Locate the cell with the specified text and output its (X, Y) center coordinate. 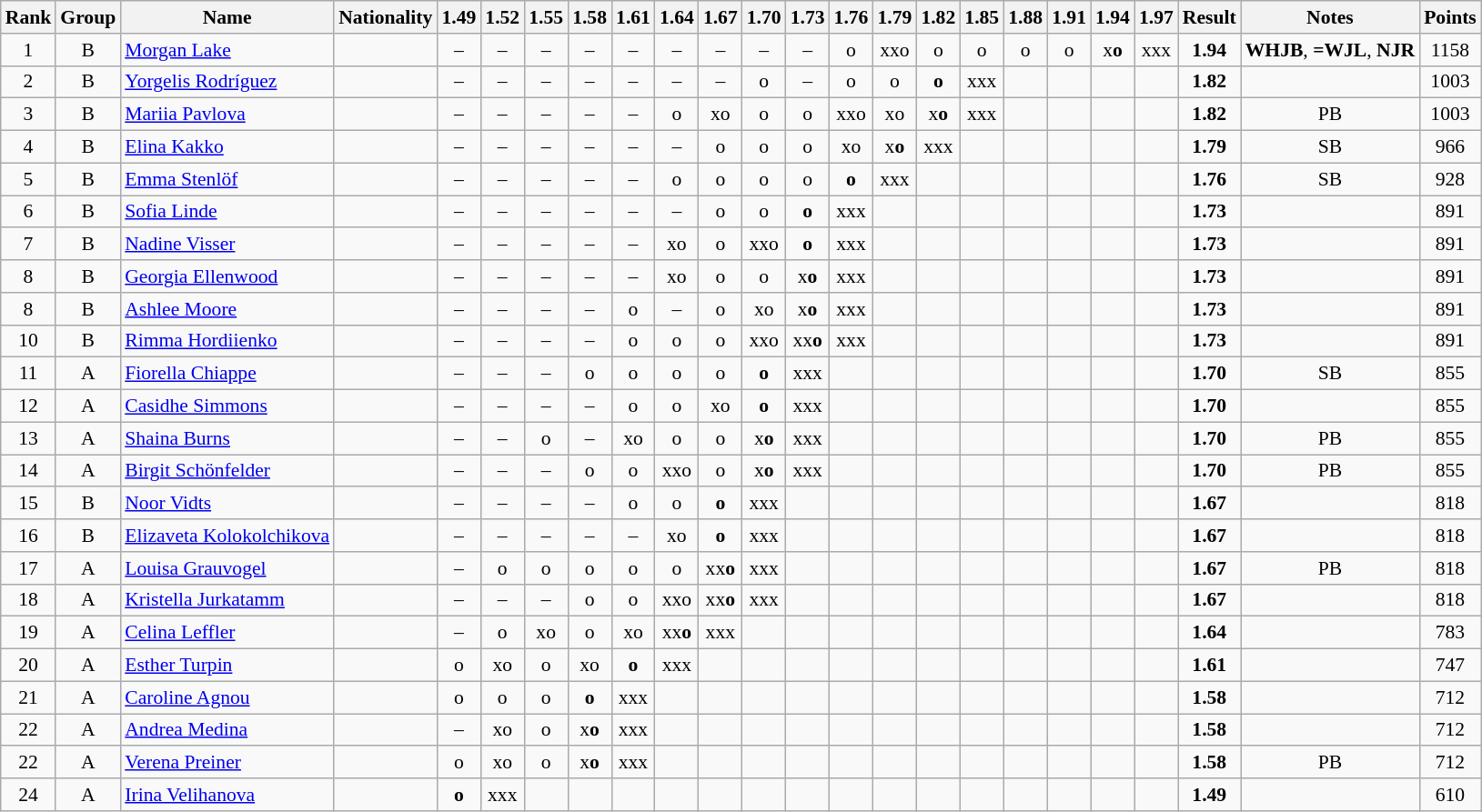
Group (87, 17)
7 (29, 245)
Emma Stenlöf (227, 179)
WHJB, =WJL, NJR (1330, 50)
Georgia Ellenwood (227, 276)
Result (1210, 17)
15 (29, 504)
1.55 (546, 17)
Louisa Grauvogel (227, 568)
Yorgelis Rodríguez (227, 82)
Sofia Linde (227, 212)
1.97 (1156, 17)
928 (1450, 179)
14 (29, 471)
1.91 (1069, 17)
3 (29, 115)
966 (1450, 147)
Kristella Jurkatamm (227, 600)
Elizaveta Kolokolchikova (227, 536)
16 (29, 536)
Mariia Pavlova (227, 115)
Verena Preiner (227, 763)
Andrea Medina (227, 730)
1.88 (1025, 17)
1.85 (982, 17)
1 (29, 50)
19 (29, 633)
Nadine Visser (227, 245)
Elina Kakko (227, 147)
Nationality (386, 17)
Irina Velihanova (227, 795)
Birgit Schönfelder (227, 471)
Rimma Hordiienko (227, 341)
783 (1450, 633)
Esther Turpin (227, 666)
1.52 (502, 17)
24 (29, 795)
Casidhe Simmons (227, 406)
17 (29, 568)
12 (29, 406)
18 (29, 600)
2 (29, 82)
4 (29, 147)
747 (1450, 666)
Morgan Lake (227, 50)
11 (29, 374)
Points (1450, 17)
13 (29, 438)
Ashlee Moore (227, 309)
Rank (29, 17)
Caroline Agnou (227, 697)
Notes (1330, 17)
Fiorella Chiappe (227, 374)
1158 (1450, 50)
610 (1450, 795)
5 (29, 179)
21 (29, 697)
Shaina Burns (227, 438)
Noor Vidts (227, 504)
Celina Leffler (227, 633)
10 (29, 341)
6 (29, 212)
20 (29, 666)
Name (227, 17)
